For the text-containing cell, return its midpoint in [X, Y] coordinate format. 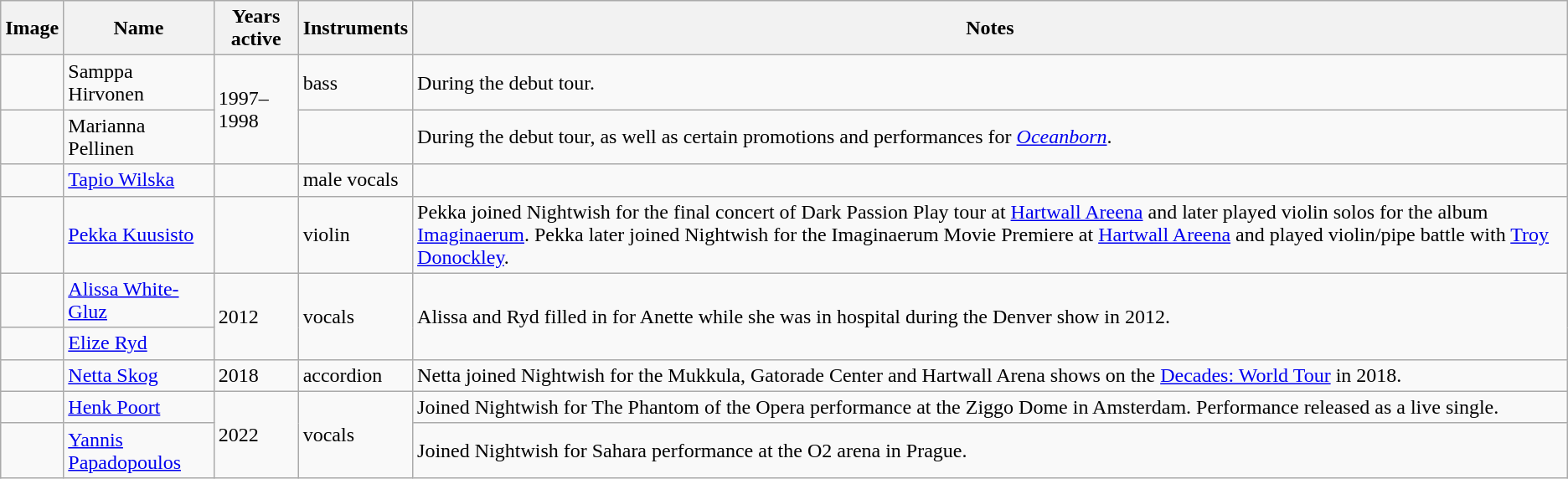
Joined Nightwish for The Phantom of the Opera performance at the Ziggo Dome in Amsterdam. Performance released as a live single. [990, 407]
2012 [256, 317]
Joined Nightwish for Sahara performance at the O2 arena in Prague. [990, 451]
Tapio Wilska [139, 180]
Alissa White-Gluz [139, 300]
2022 [256, 434]
male vocals [355, 180]
bass [355, 82]
Netta joined Nightwish for the Mukkula, Gatorade Center and Hartwall Arena shows on the Decades: World Tour in 2018. [990, 375]
Years active [256, 28]
Marianna Pellinen [139, 137]
Notes [990, 28]
accordion [355, 375]
During the debut tour, as well as certain promotions and performances for Oceanborn. [990, 137]
Yannis Papadopoulos [139, 451]
violin [355, 234]
Alissa and Ryd filled in for Anette while she was in hospital during the Denver show in 2012. [990, 317]
Henk Poort [139, 407]
Image [32, 28]
Pekka Kuusisto [139, 234]
During the debut tour. [990, 82]
1997–1998 [256, 110]
Elize Ryd [139, 343]
2018 [256, 375]
Netta Skog [139, 375]
Name [139, 28]
Instruments [355, 28]
Samppa Hirvonen [139, 82]
